Extract the (x, y) coordinate from the center of the cell holding the provided text.  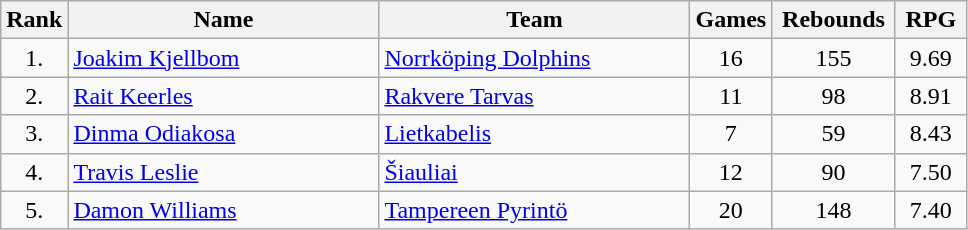
Games (731, 20)
Lietkabelis (534, 134)
16 (731, 58)
8.43 (930, 134)
Rait Keerles (224, 96)
Damon Williams (224, 210)
9.69 (930, 58)
4. (34, 172)
98 (834, 96)
12 (731, 172)
1. (34, 58)
20 (731, 210)
Rank (34, 20)
Šiauliai (534, 172)
Joakim Kjellbom (224, 58)
90 (834, 172)
7.50 (930, 172)
3. (34, 134)
7 (731, 134)
Tampereen Pyrintö (534, 210)
Norrköping Dolphins (534, 58)
59 (834, 134)
Name (224, 20)
Rebounds (834, 20)
5. (34, 210)
Team (534, 20)
2. (34, 96)
Rakvere Tarvas (534, 96)
11 (731, 96)
148 (834, 210)
7.40 (930, 210)
8.91 (930, 96)
RPG (930, 20)
Travis Leslie (224, 172)
Dinma Odiakosa (224, 134)
155 (834, 58)
